Search for the cell housing the specified text and yield its [x, y] center coordinate. 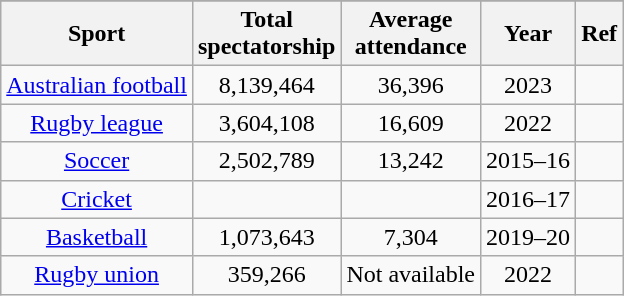
Cricket [97, 199]
13,242 [411, 161]
359,266 [266, 275]
36,396 [411, 85]
Soccer [97, 161]
Year [528, 34]
Rugby union [97, 275]
2019–20 [528, 237]
8,139,464 [266, 85]
Total spectatorship [266, 34]
2016–17 [528, 199]
Not available [411, 275]
2023 [528, 85]
Basketball [97, 237]
1,073,643 [266, 237]
Rugby league [97, 123]
3,604,108 [266, 123]
2015–16 [528, 161]
2,502,789 [266, 161]
16,609 [411, 123]
7,304 [411, 237]
Ref [600, 34]
Australian football [97, 85]
Average attendance [411, 34]
Sport [97, 34]
